Capture the cell that displays the provided text and extract its [x, y] central coordinate. 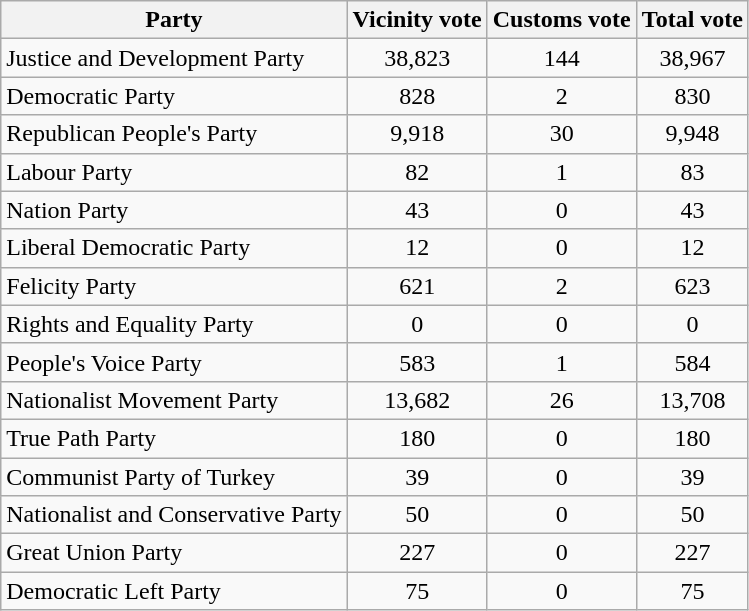
828 [417, 96]
People's Voice Party [174, 362]
True Path Party [174, 438]
Vicinity vote [417, 20]
13,682 [417, 400]
13,708 [692, 400]
Customs vote [562, 20]
Justice and Development Party [174, 58]
583 [417, 362]
584 [692, 362]
Felicity Party [174, 286]
Nationalist Movement Party [174, 400]
Republican People's Party [174, 134]
Democratic Party [174, 96]
Party [174, 20]
Liberal Democratic Party [174, 248]
Nation Party [174, 210]
Democratic Left Party [174, 591]
38,967 [692, 58]
144 [562, 58]
9,948 [692, 134]
Communist Party of Turkey [174, 477]
83 [692, 172]
Great Union Party [174, 553]
Rights and Equality Party [174, 324]
30 [562, 134]
Total vote [692, 20]
82 [417, 172]
830 [692, 96]
621 [417, 286]
Nationalist and Conservative Party [174, 515]
623 [692, 286]
Labour Party [174, 172]
9,918 [417, 134]
38,823 [417, 58]
26 [562, 400]
